Detect which cell encompasses the target text, then output its (x, y) center coordinate. 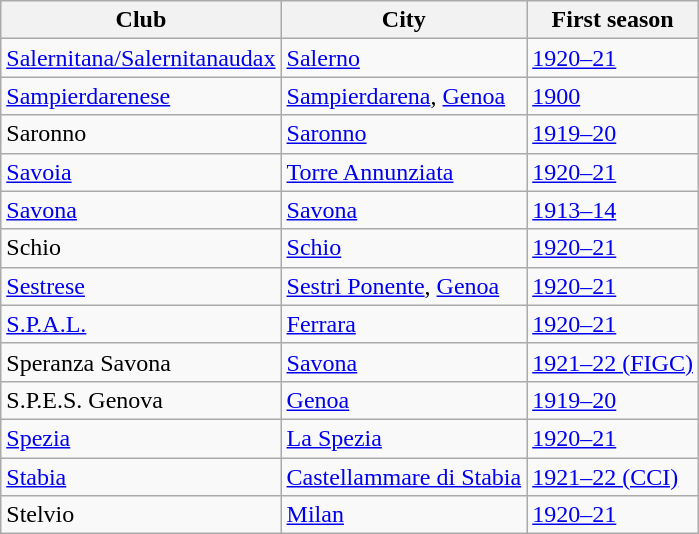
Milan (404, 515)
La Spezia (404, 438)
Sestrese (141, 286)
Stabia (141, 477)
1921–22 (CCI) (613, 477)
First season (613, 20)
Club (141, 20)
Torre Annunziata (404, 172)
Salernitana/Salernitanaudax (141, 58)
Salerno (404, 58)
Sestri Ponente, Genoa (404, 286)
Sampierdarena, Genoa (404, 96)
Speranza Savona (141, 362)
Genoa (404, 400)
City (404, 20)
Savoia (141, 172)
1900 (613, 96)
Castellammare di Stabia (404, 477)
S.P.E.S. Genova (141, 400)
S.P.A.L. (141, 324)
Stelvio (141, 515)
Sampierdarenese (141, 96)
1921–22 (FIGC) (613, 362)
Spezia (141, 438)
1913–14 (613, 210)
Ferrara (404, 324)
